Output the (X, Y) coordinate of the center of the cell containing the given text.  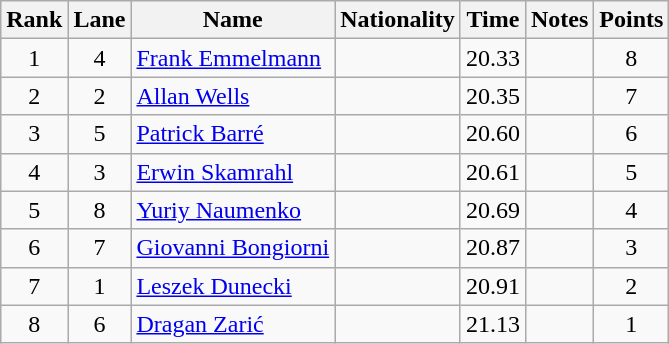
Notes (559, 20)
20.60 (492, 134)
20.69 (492, 210)
20.87 (492, 248)
Yuriy Naumenko (233, 210)
Patrick Barré (233, 134)
Points (632, 20)
Frank Emmelmann (233, 58)
20.61 (492, 172)
Erwin Skamrahl (233, 172)
Leszek Dunecki (233, 286)
Allan Wells (233, 96)
20.33 (492, 58)
Giovanni Bongiorni (233, 248)
Lane (100, 20)
Name (233, 20)
21.13 (492, 324)
20.91 (492, 286)
Rank (34, 20)
20.35 (492, 96)
Nationality (398, 20)
Dragan Zarić (233, 324)
Time (492, 20)
